Detect which cell encompasses the target text, then output its (x, y) center coordinate. 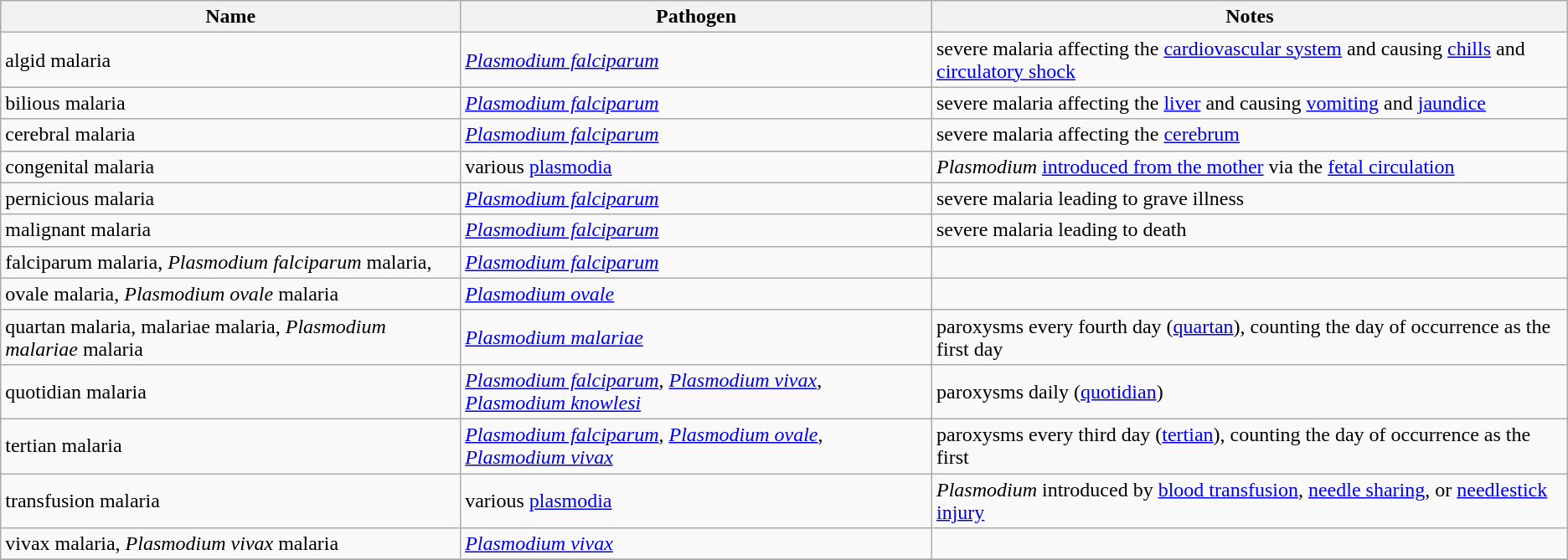
algid malaria (231, 60)
Plasmodium falciparum, Plasmodium vivax, Plasmodium knowlesi (697, 392)
quotidian malaria (231, 392)
congenital malaria (231, 167)
cerebral malaria (231, 135)
Plasmodium vivax (697, 544)
Notes (1250, 17)
Plasmodium introduced by blood transfusion, needle sharing, or needlestick injury (1250, 501)
paroxysms daily (quotidian) (1250, 392)
bilious malaria (231, 103)
quartan malaria, malariae malaria, Plasmodium malariae malaria (231, 337)
vivax malaria, Plasmodium vivax malaria (231, 544)
Pathogen (697, 17)
falciparum malaria, Plasmodium falciparum malaria, (231, 262)
severe malaria leading to grave illness (1250, 198)
Plasmodium falciparum, Plasmodium ovale, Plasmodium vivax (697, 445)
Plasmodium malariae (697, 337)
Name (231, 17)
severe malaria affecting the cerebrum (1250, 135)
Plasmodium ovale (697, 294)
paroxysms every third day (tertian), counting the day of occurrence as the first (1250, 445)
pernicious malaria (231, 198)
tertian malaria (231, 445)
ovale malaria, Plasmodium ovale malaria (231, 294)
severe malaria affecting the cardiovascular system and causing chills and circulatory shock (1250, 60)
Plasmodium introduced from the mother via the fetal circulation (1250, 167)
malignant malaria (231, 230)
severe malaria leading to death (1250, 230)
paroxysms every fourth day (quartan), counting the day of occurrence as the first day (1250, 337)
transfusion malaria (231, 501)
severe malaria affecting the liver and causing vomiting and jaundice (1250, 103)
